Find where the given text appears and provide that cell's center as (x, y) coordinate. 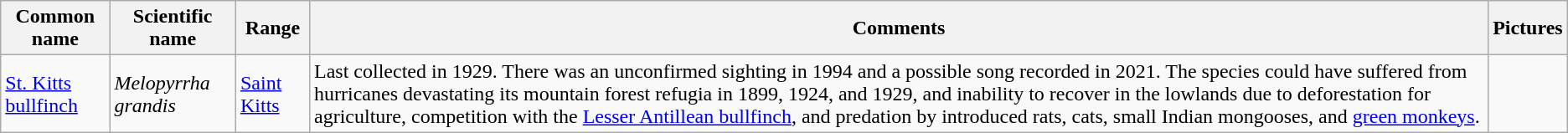
Comments (900, 28)
Saint Kitts (272, 94)
Range (272, 28)
Pictures (1528, 28)
Melopyrrha grandis (173, 94)
St. Kitts bullfinch (55, 94)
Scientific name (173, 28)
Common name (55, 28)
